Extract the (x, y) coordinate from the center of the cell holding the provided text.  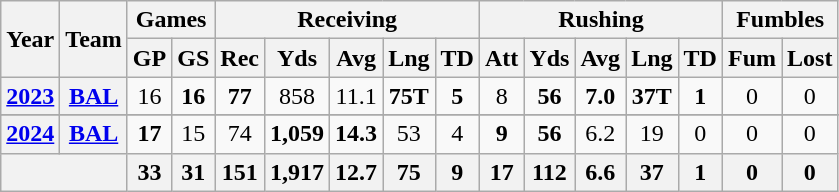
151 (240, 172)
2024 (30, 134)
75T (409, 96)
Fum (752, 58)
Lost (810, 58)
112 (550, 172)
4 (457, 134)
14.3 (356, 134)
77 (240, 96)
Att (501, 58)
Rushing (600, 20)
12.7 (356, 172)
5 (457, 96)
37 (652, 172)
6.2 (600, 134)
6.6 (600, 172)
75 (409, 172)
Team (94, 39)
31 (194, 172)
53 (409, 134)
Games (170, 20)
GP (149, 58)
37T (652, 96)
1,917 (298, 172)
2023 (30, 96)
7.0 (600, 96)
8 (501, 96)
Fumbles (780, 20)
33 (149, 172)
GS (194, 58)
15 (194, 134)
Rec (240, 58)
Year (30, 39)
11.1 (356, 96)
Receiving (348, 20)
1,059 (298, 134)
858 (298, 96)
19 (652, 134)
74 (240, 134)
